Provide the (x, y) coordinate of the cell's center where the given text is located.  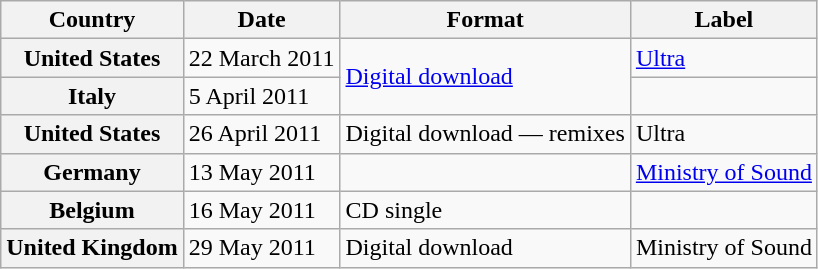
Format (485, 20)
29 May 2011 (262, 248)
26 April 2011 (262, 134)
Belgium (92, 210)
13 May 2011 (262, 172)
Italy (92, 96)
Germany (92, 172)
Date (262, 20)
22 March 2011 (262, 58)
5 April 2011 (262, 96)
United Kingdom (92, 248)
CD single (485, 210)
16 May 2011 (262, 210)
Country (92, 20)
Label (724, 20)
Digital download — remixes (485, 134)
